Detect which cell encompasses the target text, then output its (x, y) center coordinate. 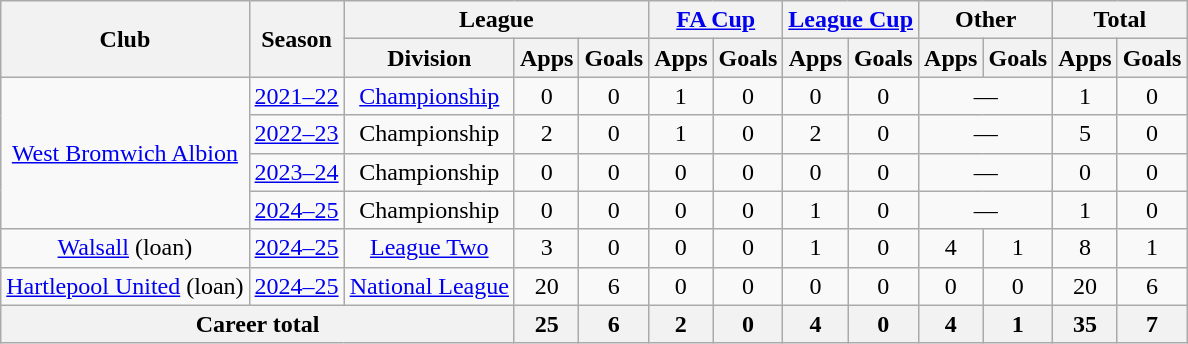
League (496, 20)
2021–22 (296, 96)
3 (546, 248)
25 (546, 324)
Walsall (loan) (125, 248)
Club (125, 39)
League Two (429, 248)
2022–23 (296, 134)
Division (429, 58)
National League (429, 286)
Career total (258, 324)
Other (986, 20)
2023–24 (296, 172)
7 (1152, 324)
35 (1085, 324)
Total (1120, 20)
5 (1085, 134)
8 (1085, 248)
West Bromwich Albion (125, 153)
League Cup (851, 20)
Hartlepool United (loan) (125, 286)
Season (296, 39)
FA Cup (716, 20)
